Return (X, Y) of the center of cell containing provided text 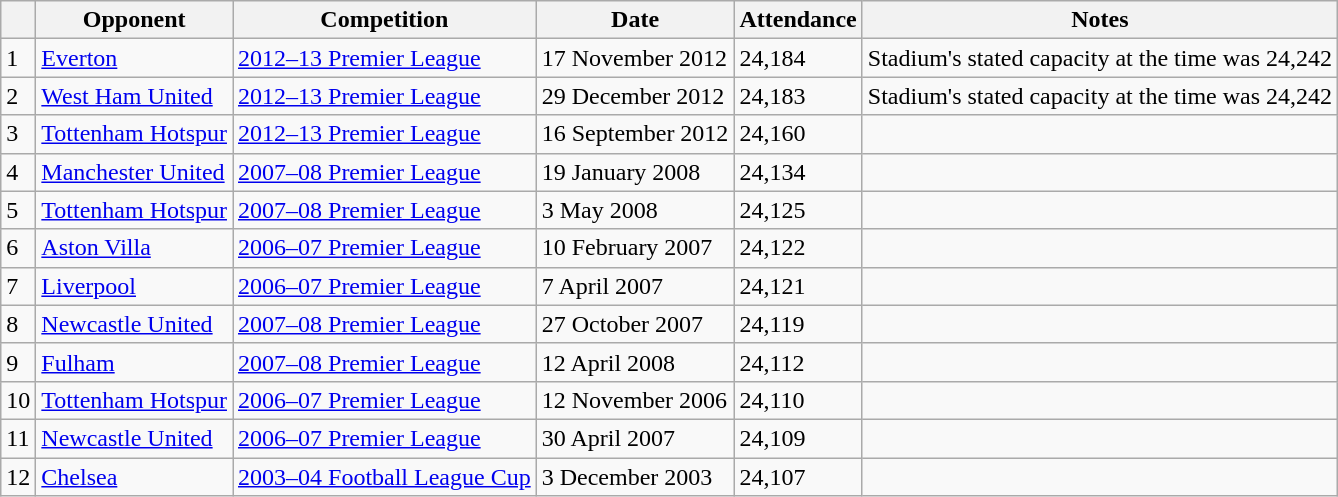
24,134 (798, 172)
27 October 2007 (635, 324)
30 April 2007 (635, 438)
6 (18, 248)
5 (18, 210)
4 (18, 172)
24,125 (798, 210)
1 (18, 58)
24,160 (798, 134)
8 (18, 324)
Fulham (134, 362)
29 December 2012 (635, 96)
Manchester United (134, 172)
Attendance (798, 20)
17 November 2012 (635, 58)
24,183 (798, 96)
Aston Villa (134, 248)
Competition (384, 20)
11 (18, 438)
24,109 (798, 438)
3 December 2003 (635, 477)
24,121 (798, 286)
3 (18, 134)
7 April 2007 (635, 286)
2 (18, 96)
3 May 2008 (635, 210)
12 November 2006 (635, 400)
10 February 2007 (635, 248)
19 January 2008 (635, 172)
24,122 (798, 248)
9 (18, 362)
24,112 (798, 362)
10 (18, 400)
24,184 (798, 58)
12 (18, 477)
24,119 (798, 324)
7 (18, 286)
24,107 (798, 477)
West Ham United (134, 96)
2003–04 Football League Cup (384, 477)
Opponent (134, 20)
Everton (134, 58)
12 April 2008 (635, 362)
Notes (1100, 20)
Liverpool (134, 286)
Date (635, 20)
Chelsea (134, 477)
24,110 (798, 400)
16 September 2012 (635, 134)
